Extract the (X, Y) coordinate from the center of the cell holding the provided text.  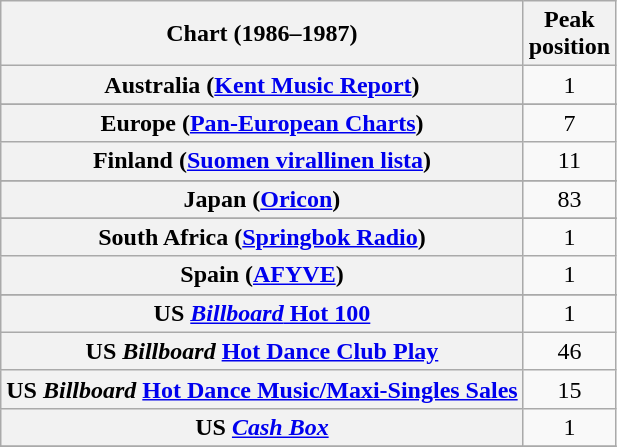
US Cash Box (262, 427)
South Africa (Springbok Radio) (262, 237)
Finland (Suomen virallinen lista) (262, 161)
15 (569, 389)
Japan (Oricon) (262, 199)
Spain (AFYVE) (262, 275)
46 (569, 351)
7 (569, 123)
US Billboard Hot Dance Music/Maxi-Singles Sales (262, 389)
83 (569, 199)
US Billboard Hot Dance Club Play (262, 351)
11 (569, 161)
Europe (Pan-European Charts) (262, 123)
Australia (Kent Music Report) (262, 85)
Peakposition (569, 34)
US Billboard Hot 100 (262, 313)
Chart (1986–1987) (262, 34)
